Scan for the cell matching the given text and deliver its [x, y] coordinate at center. 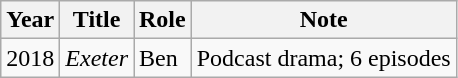
Podcast drama; 6 episodes [324, 58]
2018 [30, 58]
Role [163, 20]
Ben [163, 58]
Exeter [97, 58]
Year [30, 20]
Title [97, 20]
Note [324, 20]
